Capture the cell that displays the provided text and extract its [x, y] central coordinate. 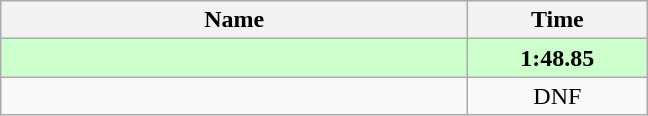
1:48.85 [558, 58]
DNF [558, 96]
Time [558, 20]
Name [234, 20]
